Return (x, y) of the center of cell containing provided text 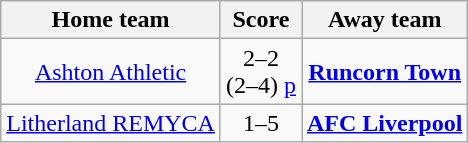
2–2(2–4) p (260, 72)
Score (260, 20)
Runcorn Town (385, 72)
1–5 (260, 123)
AFC Liverpool (385, 123)
Away team (385, 20)
Litherland REMYCA (111, 123)
Ashton Athletic (111, 72)
Home team (111, 20)
